Return [X, Y] of the center of cell containing provided text 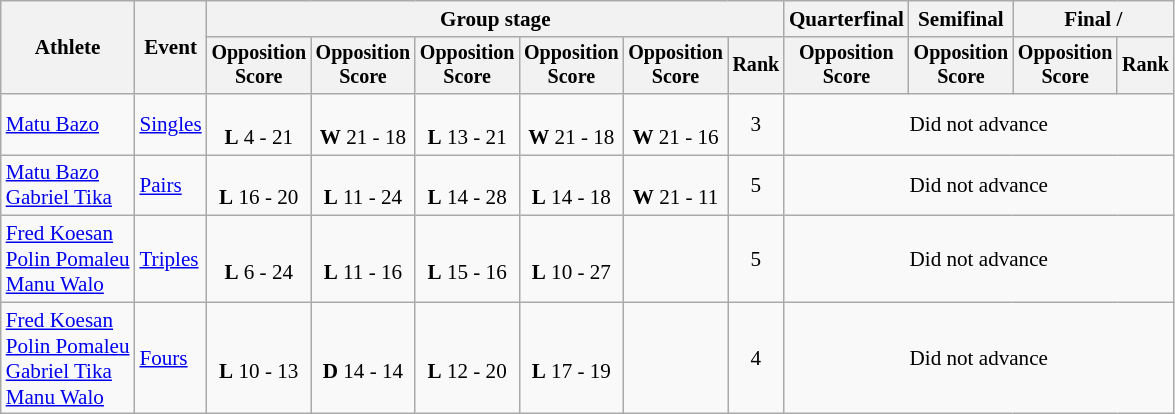
Singles [170, 124]
4 [756, 358]
Matu Bazo [68, 124]
L 6 - 24 [259, 259]
L 17 - 19 [571, 358]
L 11 - 16 [363, 259]
L 13 - 21 [467, 124]
Quarterfinal [846, 18]
L 11 - 24 [363, 186]
W 21 - 16 [675, 124]
L 12 - 20 [467, 358]
Athlete [68, 48]
Fours [170, 358]
L 10 - 27 [571, 259]
Triples [170, 259]
Final / [1093, 18]
L 16 - 20 [259, 186]
3 [756, 124]
Fred KoesanPolin PomaleuManu Walo [68, 259]
L 14 - 18 [571, 186]
L 4 - 21 [259, 124]
W 21 - 11 [675, 186]
L 15 - 16 [467, 259]
L 14 - 28 [467, 186]
Group stage [496, 18]
D 14 - 14 [363, 358]
Event [170, 48]
Fred KoesanPolin PomaleuGabriel TikaManu Walo [68, 358]
Pairs [170, 186]
Matu BazoGabriel Tika [68, 186]
L 10 - 13 [259, 358]
Semifinal [961, 18]
